Identify which cell holds the provided text, then report its (x, y) central coordinate. 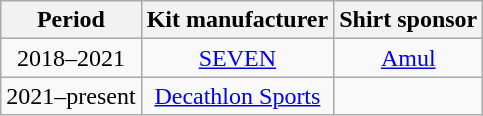
SEVEN (238, 58)
Decathlon Sports (238, 96)
Amul (408, 58)
Shirt sponsor (408, 20)
Period (71, 20)
2018–2021 (71, 58)
2021–present (71, 96)
Kit manufacturer (238, 20)
